Detect which cell encompasses the target text, then output its (X, Y) center coordinate. 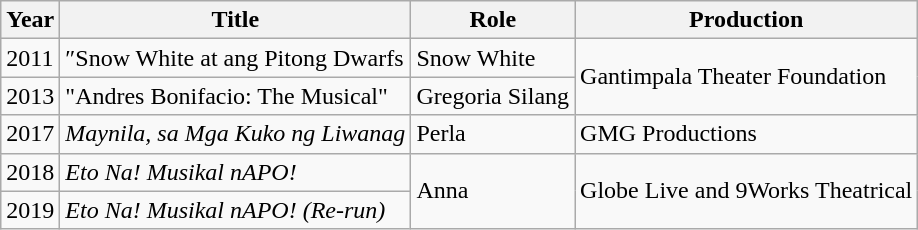
Gregoria Silang (493, 96)
Snow White (493, 58)
Year (30, 20)
2017 (30, 134)
Globe Live and 9Works Theatrical (746, 191)
2011 (30, 58)
GMG Productions (746, 134)
Gantimpala Theater Foundation (746, 77)
2013 (30, 96)
Perla (493, 134)
Maynila, sa Mga Kuko ng Liwanag (236, 134)
2018 (30, 172)
Title (236, 20)
″Snow White at ang Pitong Dwarfs (236, 58)
Eto Na! Musikal nAPO! (Re-run) (236, 210)
2019 (30, 210)
Eto Na! Musikal nAPO! (236, 172)
"Andres Bonifacio: The Musical" (236, 96)
Role (493, 20)
Production (746, 20)
Anna (493, 191)
